Capture the cell that displays the provided text and extract its (X, Y) central coordinate. 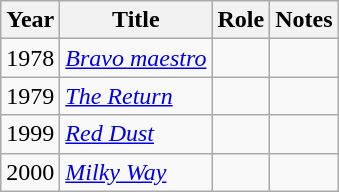
1979 (30, 96)
1978 (30, 58)
Bravo maestro (136, 58)
Title (136, 20)
Year (30, 20)
The Return (136, 96)
1999 (30, 134)
2000 (30, 172)
Red Dust (136, 134)
Role (241, 20)
Milky Way (136, 172)
Notes (304, 20)
